Find where the given text appears and provide that cell's center as [X, Y] coordinate. 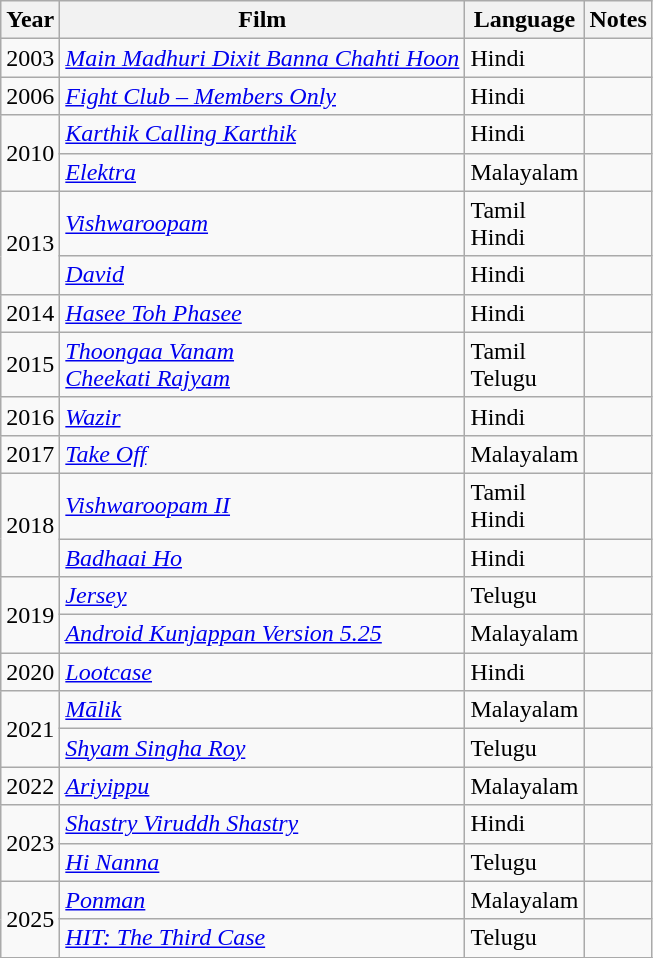
2020 [30, 672]
Fight Club – Members Only [262, 96]
Android Kunjappan Version 5.25 [262, 634]
2025 [30, 919]
Vishwaroopam [262, 224]
Wazir [262, 416]
Film [262, 20]
Notes [618, 20]
Year [30, 20]
2017 [30, 454]
Hasee Toh Phasee [262, 313]
Shastry Viruddh Shastry [262, 824]
Main Madhuri Dixit Banna Chahti Hoon [262, 58]
2016 [30, 416]
Language [524, 20]
Lootcase [262, 672]
2018 [30, 524]
2010 [30, 153]
2003 [30, 58]
Ponman [262, 900]
Badhaai Ho [262, 557]
2023 [30, 843]
2013 [30, 242]
David [262, 275]
2021 [30, 729]
TamilTelugu [524, 364]
Karthik Calling Karthik [262, 134]
Vishwaroopam II [262, 506]
Take Off [262, 454]
Ariyippu [262, 786]
Shyam Singha Roy [262, 748]
2019 [30, 615]
2014 [30, 313]
Thoongaa VanamCheekati Rajyam [262, 364]
2022 [30, 786]
2015 [30, 364]
Hi Nanna [262, 862]
Mālik [262, 710]
HIT: The Third Case [262, 938]
2006 [30, 96]
Elektra [262, 172]
Jersey [262, 596]
